Pinpoint the cell where the given text exists, returning its (x, y) midpoint coordinate. 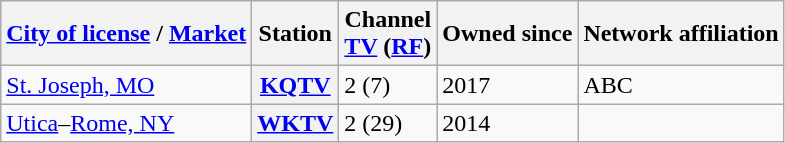
2017 (508, 85)
2014 (508, 123)
2 (29) (388, 123)
Network affiliation (681, 34)
Owned since (508, 34)
Utica–Rome, NY (126, 123)
St. Joseph, MO (126, 85)
ChannelTV (RF) (388, 34)
WKTV (296, 123)
2 (7) (388, 85)
ABC (681, 85)
KQTV (296, 85)
City of license / Market (126, 34)
Station (296, 34)
